Locate the cell with the specified text and output its (X, Y) center coordinate. 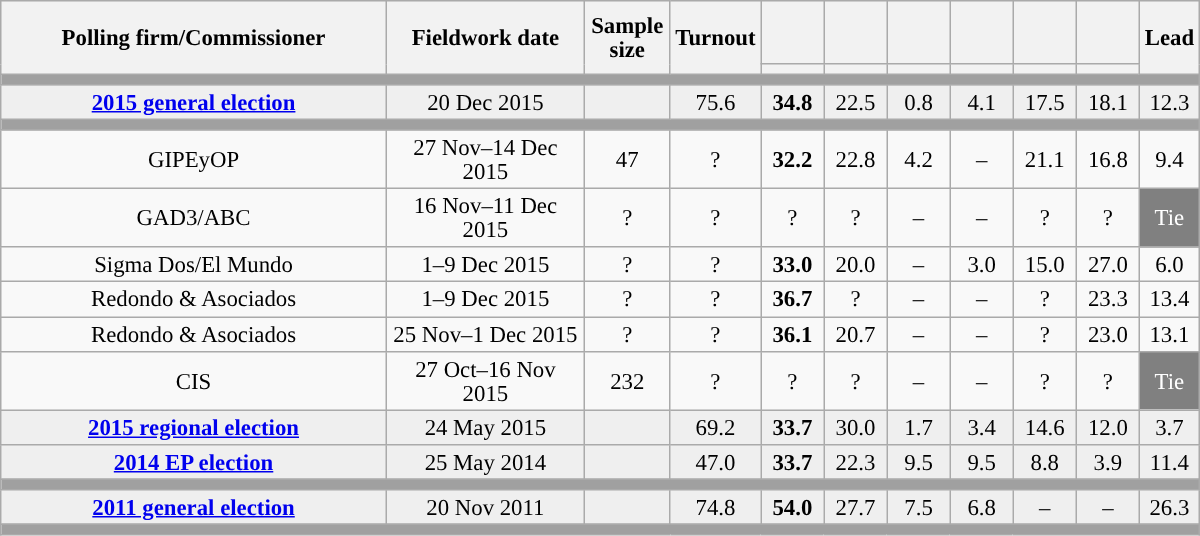
20.7 (856, 334)
12.3 (1169, 102)
23.0 (1108, 334)
22.3 (856, 462)
Polling firm/Commissioner (194, 38)
2014 EP election (194, 462)
2015 regional election (194, 428)
69.2 (716, 428)
0.8 (918, 102)
15.0 (1044, 266)
27.7 (856, 508)
13.1 (1169, 334)
14.6 (1044, 428)
1.7 (918, 428)
25 Nov–1 Dec 2015 (485, 334)
7.5 (918, 508)
16.8 (1108, 160)
17.5 (1044, 102)
47.0 (716, 462)
23.3 (1108, 300)
4.2 (918, 160)
36.7 (792, 300)
11.4 (1169, 462)
GIPEyOP (194, 160)
27.0 (1108, 266)
27 Nov–14 Dec 2015 (485, 160)
3.4 (982, 428)
GAD3/ABC (194, 218)
12.0 (1108, 428)
32.2 (792, 160)
26.3 (1169, 508)
74.8 (716, 508)
3.9 (1108, 462)
4.1 (982, 102)
47 (627, 160)
3.0 (982, 266)
16 Nov–11 Dec 2015 (485, 218)
2011 general election (194, 508)
8.8 (1044, 462)
9.4 (1169, 160)
33.0 (792, 266)
Sample size (627, 38)
6.0 (1169, 266)
232 (627, 380)
Lead (1169, 38)
CIS (194, 380)
2015 general election (194, 102)
21.1 (1044, 160)
36.1 (792, 334)
34.8 (792, 102)
24 May 2015 (485, 428)
22.5 (856, 102)
20 Nov 2011 (485, 508)
25 May 2014 (485, 462)
6.8 (982, 508)
22.8 (856, 160)
Turnout (716, 38)
27 Oct–16 Nov 2015 (485, 380)
54.0 (792, 508)
Sigma Dos/El Mundo (194, 266)
20 Dec 2015 (485, 102)
75.6 (716, 102)
18.1 (1108, 102)
20.0 (856, 266)
13.4 (1169, 300)
3.7 (1169, 428)
30.0 (856, 428)
Fieldwork date (485, 38)
